For the text-containing cell, return its midpoint in [x, y] coordinate format. 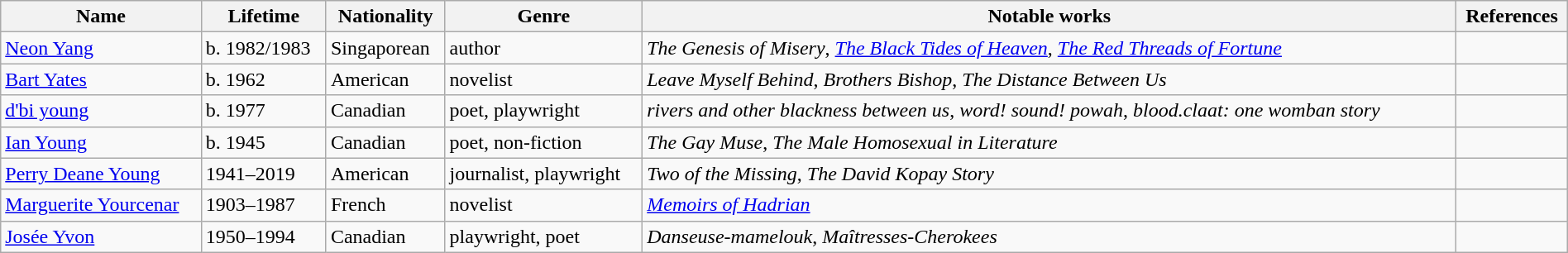
The Gay Muse, The Male Homosexual in Literature [1049, 142]
The Genesis of Misery, The Black Tides of Heaven, The Red Threads of Fortune [1049, 48]
playwright, poet [544, 236]
journalist, playwright [544, 174]
Perry Deane Young [101, 174]
author [544, 48]
Memoirs of Hadrian [1049, 205]
French [385, 205]
rivers and other blackness between us, word! sound! powah, blood.claat: one womban story [1049, 111]
Genre [544, 17]
b. 1982/1983 [263, 48]
poet, playwright [544, 111]
b. 1962 [263, 79]
Nationality [385, 17]
Lifetime [263, 17]
Bart Yates [101, 79]
Notable works [1049, 17]
1903–1987 [263, 205]
poet, non-fiction [544, 142]
d'bi young [101, 111]
Josée Yvon [101, 236]
References [1512, 17]
Leave Myself Behind, Brothers Bishop, The Distance Between Us [1049, 79]
Name [101, 17]
1950–1994 [263, 236]
Singaporean [385, 48]
Neon Yang [101, 48]
Two of the Missing, The David Kopay Story [1049, 174]
b. 1945 [263, 142]
1941–2019 [263, 174]
Danseuse-mamelouk, Maîtresses-Cherokees [1049, 236]
Marguerite Yourcenar [101, 205]
b. 1977 [263, 111]
Ian Young [101, 142]
